From the cell containing the given text, extract its center point as [x, y] coordinate. 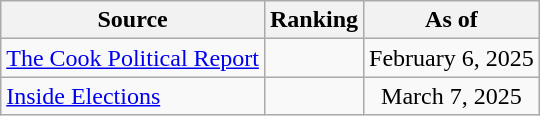
Inside Elections [133, 96]
The Cook Political Report [133, 58]
February 6, 2025 [452, 58]
Ranking [314, 20]
Source [133, 20]
March 7, 2025 [452, 96]
As of [452, 20]
